Pinpoint the cell where the given text exists, returning its [x, y] midpoint coordinate. 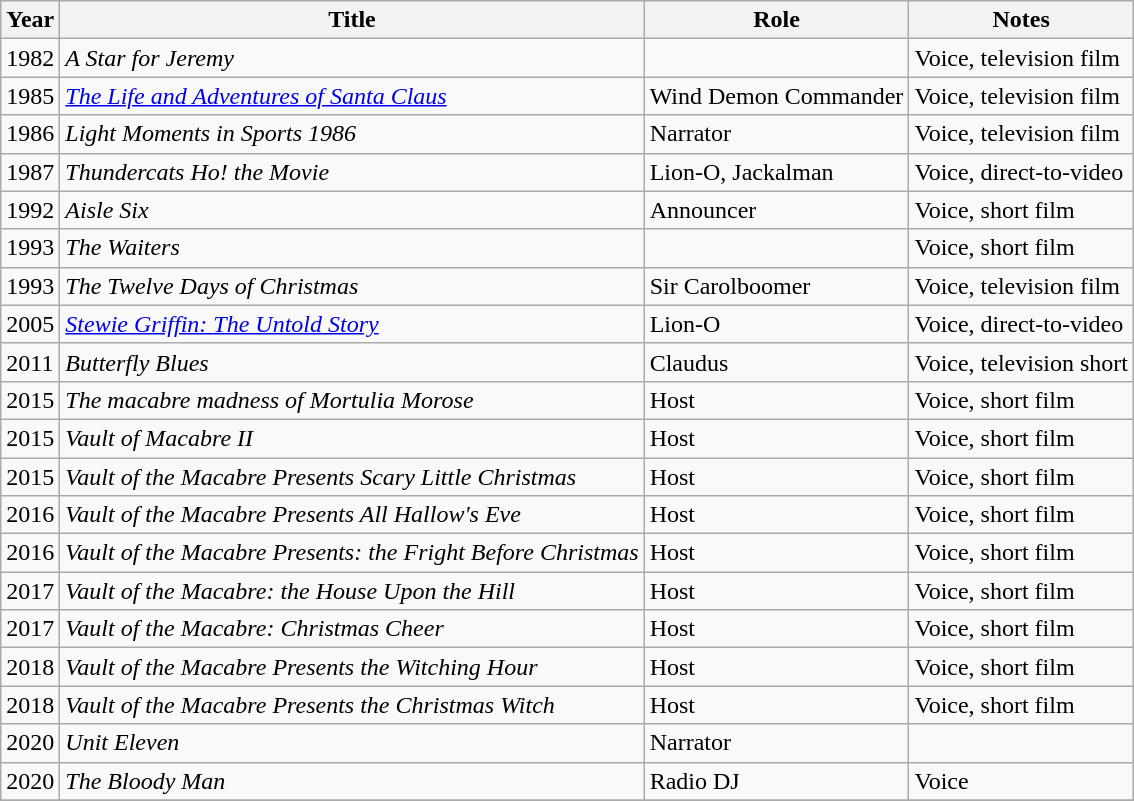
Radio DJ [776, 781]
2011 [30, 362]
Title [352, 20]
1992 [30, 210]
A Star for Jeremy [352, 58]
Vault of the Macabre Presents: the Fright Before Christmas [352, 553]
Light Moments in Sports 1986 [352, 134]
Sir Carolboomer [776, 286]
Vault of the Macabre: the House Upon the Hill [352, 591]
Year [30, 20]
The Bloody Man [352, 781]
Notes [1022, 20]
Role [776, 20]
1985 [30, 96]
Vault of the Macabre: Christmas Cheer [352, 629]
Vault of the Macabre Presents All Hallow's Eve [352, 515]
Wind Demon Commander [776, 96]
1987 [30, 172]
Vault of the Macabre Presents Scary Little Christmas [352, 477]
Lion-O, Jackalman [776, 172]
Lion-O [776, 324]
1986 [30, 134]
The Life and Adventures of Santa Claus [352, 96]
The Twelve Days of Christmas [352, 286]
Vault of the Macabre Presents the Christmas Witch [352, 705]
Announcer [776, 210]
Butterfly Blues [352, 362]
The Waiters [352, 248]
Vault of Macabre II [352, 438]
Vault of the Macabre Presents the Witching Hour [352, 667]
Claudus [776, 362]
Stewie Griffin: The Untold Story [352, 324]
1982 [30, 58]
Aisle Six [352, 210]
Voice, television short [1022, 362]
Voice [1022, 781]
The macabre madness of Mortulia Morose [352, 400]
Unit Eleven [352, 743]
Thundercats Ho! the Movie [352, 172]
2005 [30, 324]
